Identify which cell holds the provided text, then report its (x, y) central coordinate. 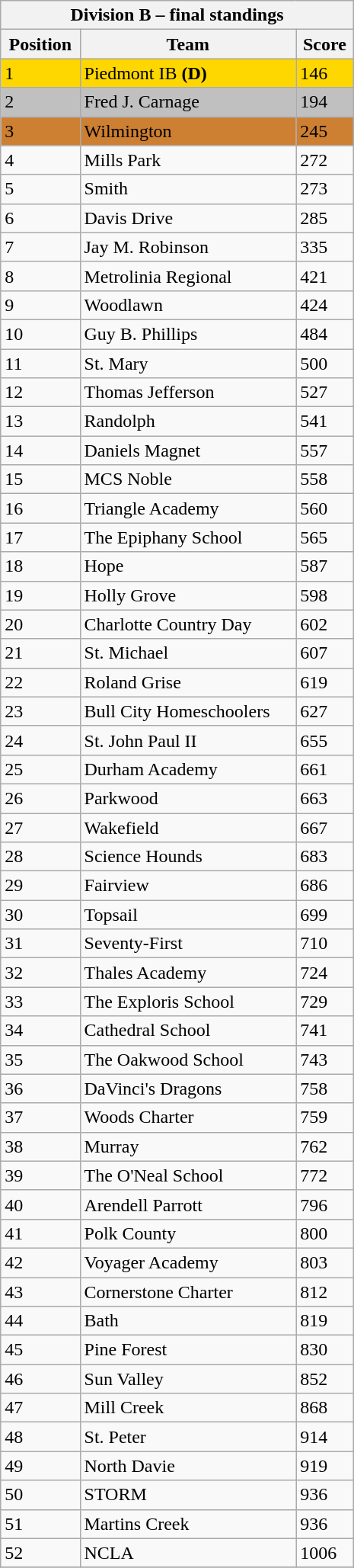
St. John Paul II (188, 740)
527 (325, 393)
The O'Neal School (188, 1175)
619 (325, 682)
16 (40, 508)
North Davie (188, 1466)
17 (40, 537)
Wilmington (188, 131)
Smith (188, 189)
Division B – final standings (177, 15)
14 (40, 451)
Hope (188, 566)
699 (325, 915)
Mill Creek (188, 1408)
13 (40, 422)
10 (40, 334)
741 (325, 1031)
4 (40, 160)
21 (40, 653)
819 (325, 1321)
800 (325, 1233)
24 (40, 740)
598 (325, 595)
194 (325, 102)
285 (325, 218)
Holly Grove (188, 595)
NCLA (188, 1553)
43 (40, 1292)
Parkwood (188, 798)
29 (40, 886)
683 (325, 857)
12 (40, 393)
Martins Creek (188, 1524)
Pine Forest (188, 1350)
30 (40, 915)
558 (325, 479)
38 (40, 1146)
Davis Drive (188, 218)
46 (40, 1379)
602 (325, 624)
Seventy-First (188, 944)
Cathedral School (188, 1031)
541 (325, 422)
655 (325, 740)
St. Mary (188, 364)
Roland Grise (188, 682)
803 (325, 1262)
Triangle Academy (188, 508)
919 (325, 1466)
812 (325, 1292)
557 (325, 451)
Bull City Homeschoolers (188, 711)
5 (40, 189)
22 (40, 682)
31 (40, 944)
The Exploris School (188, 1002)
500 (325, 364)
Piedmont IB (D) (188, 73)
661 (325, 769)
273 (325, 189)
Charlotte Country Day (188, 624)
The Oakwood School (188, 1060)
Sun Valley (188, 1379)
Team (188, 44)
33 (40, 1002)
830 (325, 1350)
1 (40, 73)
8 (40, 276)
868 (325, 1408)
51 (40, 1524)
48 (40, 1437)
36 (40, 1089)
743 (325, 1060)
796 (325, 1204)
25 (40, 769)
Randolph (188, 422)
DaVinci's Dragons (188, 1089)
Position (40, 44)
Cornerstone Charter (188, 1292)
7 (40, 247)
50 (40, 1495)
667 (325, 827)
729 (325, 1002)
11 (40, 364)
607 (325, 653)
STORM (188, 1495)
3 (40, 131)
St. Michael (188, 653)
Topsail (188, 915)
41 (40, 1233)
758 (325, 1089)
37 (40, 1117)
Thomas Jefferson (188, 393)
39 (40, 1175)
759 (325, 1117)
Jay M. Robinson (188, 247)
560 (325, 508)
45 (40, 1350)
421 (325, 276)
Daniels Magnet (188, 451)
710 (325, 944)
272 (325, 160)
15 (40, 479)
32 (40, 973)
146 (325, 73)
Woods Charter (188, 1117)
627 (325, 711)
9 (40, 305)
The Epiphany School (188, 537)
587 (325, 566)
49 (40, 1466)
35 (40, 1060)
44 (40, 1321)
MCS Noble (188, 479)
2 (40, 102)
772 (325, 1175)
6 (40, 218)
424 (325, 305)
852 (325, 1379)
Wakefield (188, 827)
Woodlawn (188, 305)
Polk County (188, 1233)
335 (325, 247)
Voyager Academy (188, 1262)
40 (40, 1204)
Guy B. Phillips (188, 334)
Metrolinia Regional (188, 276)
Bath (188, 1321)
18 (40, 566)
Mills Park (188, 160)
34 (40, 1031)
Science Hounds (188, 857)
Fairview (188, 886)
42 (40, 1262)
686 (325, 886)
St. Peter (188, 1437)
245 (325, 131)
23 (40, 711)
47 (40, 1408)
20 (40, 624)
Fred J. Carnage (188, 102)
27 (40, 827)
Durham Academy (188, 769)
Arendell Parrott (188, 1204)
914 (325, 1437)
Murray (188, 1146)
724 (325, 973)
28 (40, 857)
1006 (325, 1553)
762 (325, 1146)
52 (40, 1553)
Thales Academy (188, 973)
663 (325, 798)
Score (325, 44)
565 (325, 537)
19 (40, 595)
484 (325, 334)
26 (40, 798)
